From the cell containing the given text, extract its center point as [x, y] coordinate. 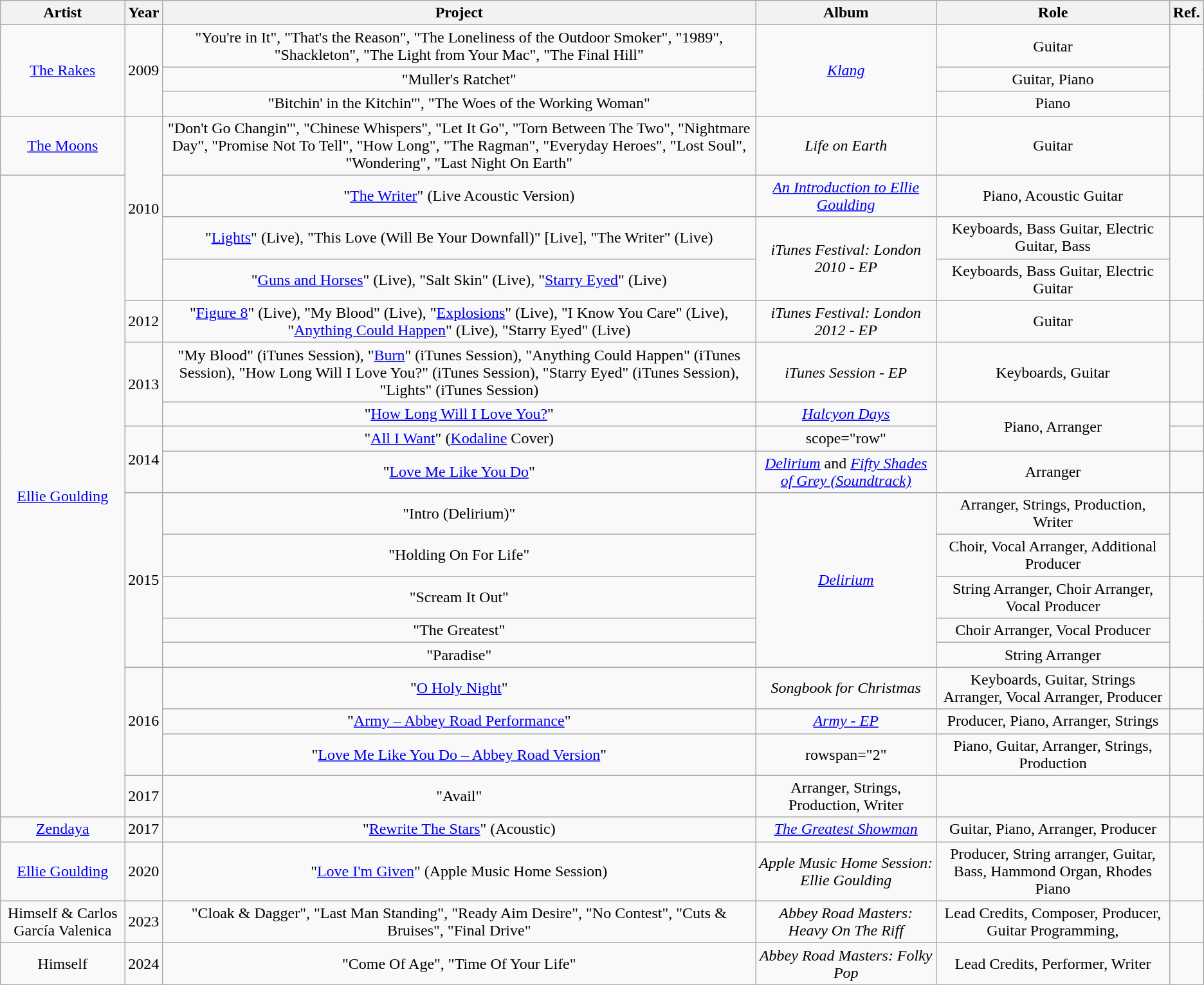
Ref. [1186, 13]
Songbook for Christmas [846, 688]
The Moons [63, 145]
Himself [63, 964]
"Bitchin' in the Kitchin'", "The Woes of the Working Woman" [459, 104]
iTunes Session - EP [846, 372]
Lead Credits, Performer, Writer [1053, 964]
Delirium [846, 580]
Keyboards, Guitar, Strings Arranger, Vocal Arranger, Producer [1053, 688]
Producer, Piano, Arranger, Strings [1053, 721]
Zendaya [63, 829]
"Muller's Ratchet" [459, 79]
"Cloak & Dagger", "Last Man Standing", "Ready Aim Desire", "No Contest", "Cuts & Bruises", "Final Drive" [459, 921]
rowspan="2" [846, 754]
Choir Arranger, Vocal Producer [1053, 631]
String Arranger [1053, 655]
"The Writer" (Live Acoustic Version) [459, 196]
"How Long Will I Love You?" [459, 414]
Keyboards, Guitar [1053, 372]
Guitar, Piano [1053, 79]
Abbey Road Masters: Folky Pop [846, 964]
Project [459, 13]
2015 [144, 580]
2016 [144, 721]
"Rewrite The Stars" (Acoustic) [459, 829]
Army - EP [846, 721]
2020 [144, 871]
2014 [144, 459]
Lead Credits, Composer, Producer, Guitar Programming, [1053, 921]
2010 [144, 208]
"Holding On For Life" [459, 556]
iTunes Festival: London 2012 - EP [846, 322]
Apple Music Home Session: Ellie Goulding [846, 871]
"The Greatest" [459, 631]
Keyboards, Bass Guitar, Electric Guitar [1053, 279]
2013 [144, 384]
An Introduction to Ellie Goulding [846, 196]
Role [1053, 13]
Piano, Guitar, Arranger, Strings, Production [1053, 754]
Himself & Carlos García Valenica [63, 921]
Piano, Arranger [1053, 426]
2024 [144, 964]
2012 [144, 322]
"Army – Abbey Road Performance" [459, 721]
"Figure 8" (Live), "My Blood" (Live), "Explosions" (Live), "I Know You Care" (Live), "Anything Could Happen" (Live), "Starry Eyed" (Live) [459, 322]
Choir, Vocal Arranger, Additional Producer [1053, 556]
Life on Earth [846, 145]
"You're in It", "That's the Reason", "The Loneliness of the Outdoor Smoker", "1989", "Shackleton", "The Light from Your Mac", "The Final Hill" [459, 46]
"Avail" [459, 796]
String Arranger, Choir Arranger, Vocal Producer [1053, 597]
2023 [144, 921]
scope="row" [846, 438]
"Intro (Delirium)" [459, 513]
iTunes Festival: London 2010 - EP [846, 259]
"Guns and Horses" (Live), "Salt Skin" (Live), "Starry Eyed" (Live) [459, 279]
"Love Me Like You Do" [459, 471]
Year [144, 13]
Delirium and Fifty Shades of Grey (Soundtrack) [846, 471]
"Scream It Out" [459, 597]
Abbey Road Masters: Heavy On The Riff [846, 921]
"O Holy Night" [459, 688]
The Rakes [63, 71]
2009 [144, 71]
Producer, String arranger, Guitar, Bass, Hammond Organ, Rhodes Piano [1053, 871]
Album [846, 13]
Keyboards, Bass Guitar, Electric Guitar, Bass [1053, 238]
The Greatest Showman [846, 829]
Piano [1053, 104]
Artist [63, 13]
Guitar, Piano, Arranger, Producer [1053, 829]
"Come Of Age", "Time Of Your Life" [459, 964]
Piano, Acoustic Guitar [1053, 196]
"All I Want" (Kodaline Cover) [459, 438]
"Lights" (Live), "This Love (Will Be Your Downfall)" [Live], "The Writer" (Live) [459, 238]
"Paradise" [459, 655]
Halcyon Days [846, 414]
"Love I'm Given" (Apple Music Home Session) [459, 871]
Klang [846, 71]
Arranger [1053, 471]
"Love Me Like You Do – Abbey Road Version" [459, 754]
